Find where the given text appears and provide that cell's center as [x, y] coordinate. 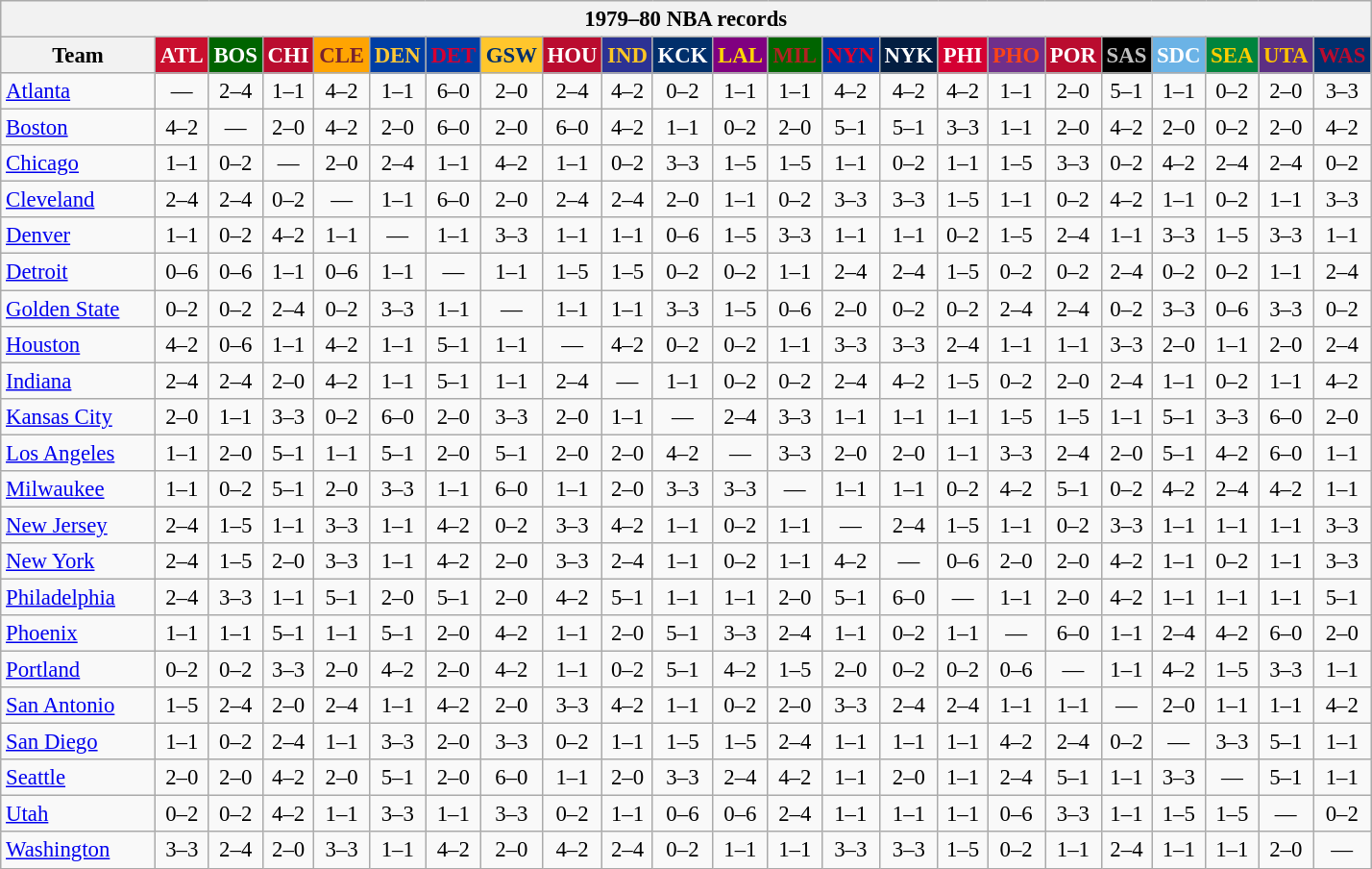
PHI [963, 56]
Boston [79, 128]
POR [1074, 56]
Los Angeles [79, 453]
SAS [1126, 56]
BOS [235, 56]
New York [79, 561]
Houston [79, 344]
Detroit [79, 272]
SEA [1232, 56]
Utah [79, 814]
CLE [342, 56]
Philadelphia [79, 597]
DET [453, 56]
San Diego [79, 742]
CHI [288, 56]
HOU [573, 56]
SDC [1179, 56]
NYN [850, 56]
New Jersey [79, 525]
MIL [795, 56]
Atlanta [79, 91]
San Antonio [79, 706]
Milwaukee [79, 489]
Indiana [79, 381]
Washington [79, 851]
WAS [1342, 56]
UTA [1286, 56]
Cleveland [79, 200]
PHO [1017, 56]
DEN [398, 56]
GSW [512, 56]
LAL [740, 56]
Seattle [79, 778]
Team [79, 56]
Chicago [79, 163]
IND [627, 56]
NYK [909, 56]
ATL [182, 56]
Denver [79, 236]
1979–80 NBA records [686, 19]
KCK [682, 56]
Kansas City [79, 416]
Phoenix [79, 633]
Golden State [79, 309]
Portland [79, 670]
